Scan for the cell matching the given text and deliver its [X, Y] coordinate at center. 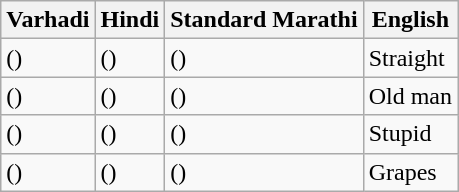
Standard Marathi [264, 20]
Stupid [410, 134]
Straight [410, 58]
Old man [410, 96]
Varhadi [48, 20]
Hindi [130, 20]
English [410, 20]
Grapes [410, 172]
